Search for the cell housing the specified text and yield its [x, y] center coordinate. 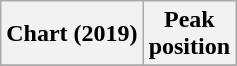
Chart (2019) [72, 34]
Peakposition [189, 34]
